Pinpoint the cell where the given text exists, returning its [x, y] midpoint coordinate. 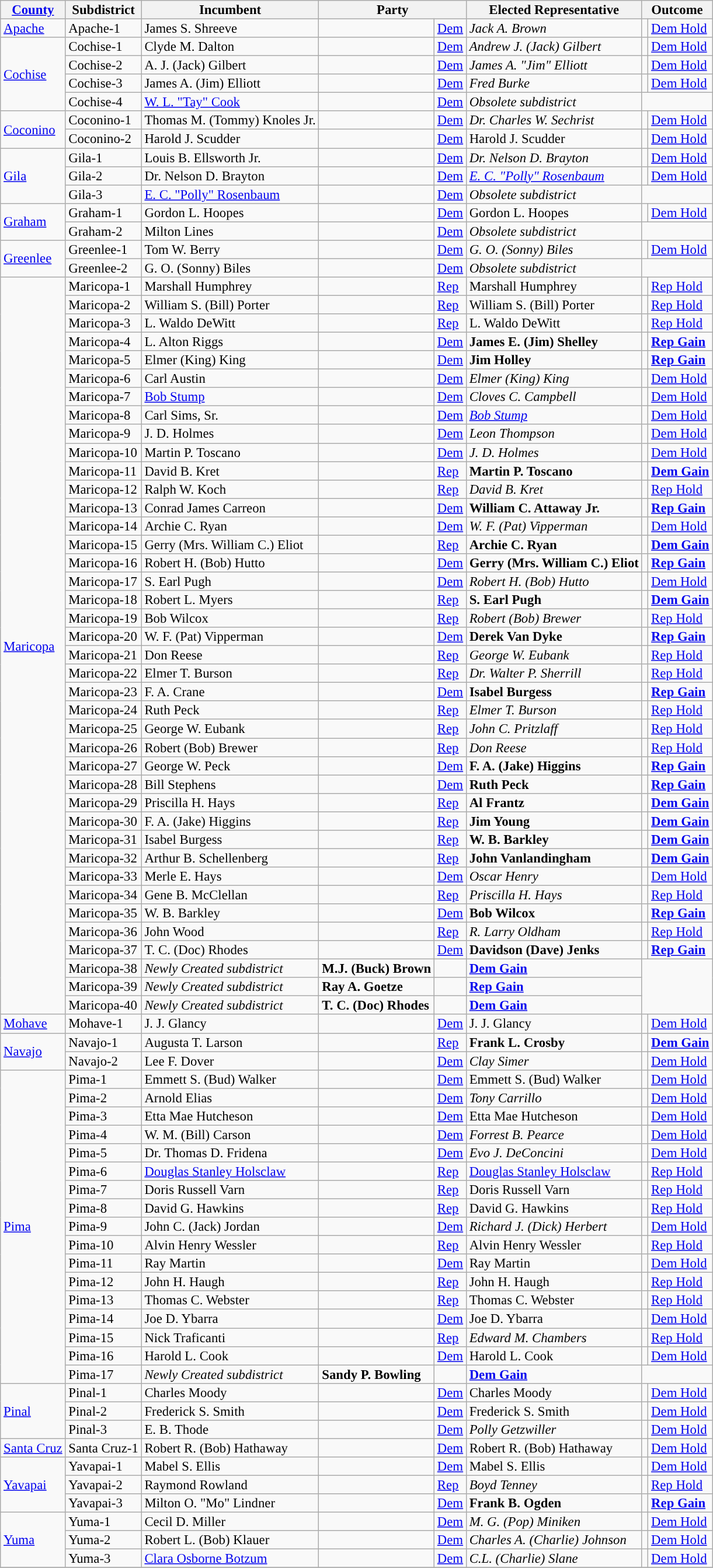
Yuma-2 [103, 1540]
Andrew J. (Jack) Gilbert [554, 47]
Pima-2 [103, 1098]
Gila-3 [103, 194]
Maricopa-18 [103, 600]
Ralph W. Koch [230, 489]
Robert L. Myers [230, 600]
Greenlee-2 [103, 268]
M. G. (Pop) Miniken [554, 1522]
Maricopa-20 [103, 637]
Maricopa-40 [103, 1005]
John Vanlandingham [554, 858]
Maricopa-32 [103, 858]
Lee F. Dover [230, 1061]
Pima-1 [103, 1079]
Yuma-3 [103, 1559]
Ray A. Goetze [377, 987]
Maricopa-37 [103, 950]
Maricopa-29 [103, 802]
Maricopa-14 [103, 526]
Pima-6 [103, 1171]
Pima-7 [103, 1190]
C.L. (Charlie) Slane [554, 1559]
Cochise-1 [103, 47]
Maricopa-7 [103, 397]
Tony Carrillo [554, 1098]
Yuma [33, 1541]
Apache-1 [103, 29]
Evo J. DeConcini [554, 1153]
Maricopa-17 [103, 581]
Incumbent [230, 10]
Gila-2 [103, 176]
Graham-2 [103, 231]
Yavapai [33, 1485]
Elected Representative [554, 10]
Al Frantz [554, 802]
Davidson (Dave) Jenks [554, 950]
Maricopa-21 [103, 655]
Nick Traficanti [230, 1337]
Maricopa-31 [103, 840]
John C. Pritzlaff [554, 729]
Maricopa-19 [103, 619]
Maricopa-39 [103, 987]
Fred Burke [554, 83]
Maricopa-11 [103, 471]
George W. Peck [230, 766]
Thomas M. (Tommy) Knoles Jr. [230, 120]
Maricopa-25 [103, 729]
Yavapai-3 [103, 1503]
Maricopa-27 [103, 766]
James S. Shreeve [230, 29]
Carl Sims, Sr. [230, 415]
Maricopa-38 [103, 969]
Robert L. (Bob) Klauer [230, 1540]
Pinal-3 [103, 1430]
Maricopa-34 [103, 895]
Boyd Tenney [554, 1485]
James A. (Jim) Elliott [230, 83]
Pinal [33, 1411]
Mohave [33, 1024]
E. B. Thode [230, 1430]
Cochise-4 [103, 102]
Yavapai-1 [103, 1466]
William C. Attaway Jr. [554, 508]
Maricopa-6 [103, 379]
Maricopa [33, 646]
Maricopa-30 [103, 821]
Pima-12 [103, 1282]
Cloves C. Campbell [554, 397]
Mohave-1 [103, 1024]
John Wood [230, 932]
Maricopa-10 [103, 452]
Santa Cruz-1 [103, 1448]
F. A. Crane [230, 692]
Jim Young [554, 821]
Outcome [677, 10]
Maricopa-22 [103, 673]
Pima-8 [103, 1209]
Pima-3 [103, 1116]
Dr. Charles W. Sechrist [554, 120]
Pinal-1 [103, 1392]
Conrad James Carreon [230, 508]
Coconino [33, 130]
Maricopa-12 [103, 489]
Maricopa-28 [103, 784]
Subdistrict [103, 10]
Navajo-1 [103, 1042]
R. Larry Oldham [554, 932]
Jim Holley [554, 360]
Graham [33, 222]
Milton O. "Mo" Lindner [230, 1503]
W. L. "Tay" Cook [230, 102]
Maricopa-8 [103, 415]
Cochise-3 [103, 83]
Maricopa-3 [103, 323]
Pima-17 [103, 1374]
Gila [33, 176]
Edward M. Chambers [554, 1337]
Tom W. Berry [230, 250]
Greenlee [33, 259]
Maricopa-16 [103, 563]
M.J. (Buck) Brown [377, 969]
Jack A. Brown [554, 29]
Dr. Walter P. Sherrill [554, 673]
Oscar Henry [554, 876]
Maricopa-35 [103, 913]
W. M. (Bill) Carson [230, 1134]
Leon Thompson [554, 434]
Cochise-2 [103, 65]
Milton Lines [230, 231]
Polly Getzwiller [554, 1430]
Navajo-2 [103, 1061]
Clay Simer [554, 1061]
Raymond Rowland [230, 1485]
Maricopa-1 [103, 287]
Derek Van Dyke [554, 637]
Maricopa-23 [103, 692]
Pinal-2 [103, 1411]
Maricopa-5 [103, 360]
Arnold Elias [230, 1098]
Louis B. Ellsworth Jr. [230, 158]
Navajo [33, 1052]
Maricopa-26 [103, 748]
Coconino-1 [103, 120]
Pima-9 [103, 1227]
L. Alton Riggs [230, 342]
Cecil D. Miller [230, 1522]
Pima-13 [103, 1300]
Maricopa-15 [103, 544]
Pima [33, 1227]
Augusta T. Larson [230, 1042]
James E. (Jim) Shelley [554, 342]
Cochise [33, 74]
Party [392, 10]
Coconino-2 [103, 139]
Maricopa-24 [103, 711]
Gila-1 [103, 158]
Maricopa-4 [103, 342]
Graham-1 [103, 212]
Gene B. McClellan [230, 895]
Maricopa-9 [103, 434]
Pima-14 [103, 1319]
Merle E. Hays [230, 876]
Maricopa-36 [103, 932]
Greenlee-1 [103, 250]
Pima-11 [103, 1263]
Frank L. Crosby [554, 1042]
Arthur B. Schellenberg [230, 858]
Santa Cruz [33, 1448]
Forrest B. Pearce [554, 1134]
Pima-10 [103, 1245]
John C. (Jack) Jordan [230, 1227]
Apache [33, 29]
Pima-15 [103, 1337]
James A. "Jim" Elliott [554, 65]
County [33, 10]
Clara Osborne Botzum [230, 1559]
A. J. (Jack) Gilbert [230, 65]
Pima-16 [103, 1356]
Clyde M. Dalton [230, 47]
Yavapai-2 [103, 1485]
Maricopa-33 [103, 876]
Maricopa-2 [103, 305]
Sandy P. Bowling [377, 1374]
Bill Stephens [230, 784]
Frank B. Ogden [554, 1503]
Yuma-1 [103, 1522]
Pima-4 [103, 1134]
Richard J. (Dick) Herbert [554, 1227]
Maricopa-13 [103, 508]
Charles A. (Charlie) Johnson [554, 1540]
Dr. Thomas D. Fridena [230, 1153]
Pima-5 [103, 1153]
Carl Austin [230, 379]
